Determine the [x, y] coordinate at the center of the cell enclosing the given text.  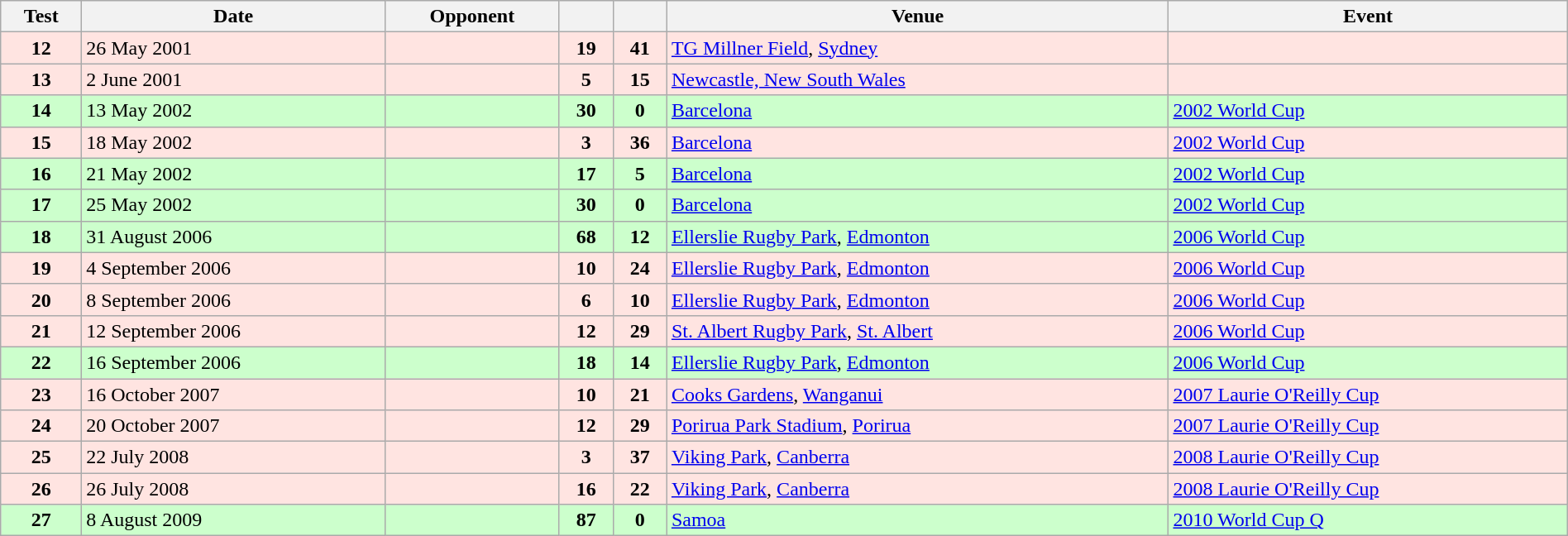
18 May 2002 [233, 142]
TG Millner Field, Sydney [918, 48]
23 [41, 395]
26 May 2001 [233, 48]
13 May 2002 [233, 111]
16 October 2007 [233, 395]
Test [41, 17]
36 [640, 142]
2 June 2001 [233, 79]
26 [41, 489]
St. Albert Rugby Park, St. Albert [918, 331]
26 July 2008 [233, 489]
16 September 2006 [233, 362]
41 [640, 48]
Newcastle, New South Wales [918, 79]
21 May 2002 [233, 174]
Cooks Gardens, Wanganui [918, 395]
20 [41, 299]
Venue [918, 17]
Opponent [471, 17]
8 August 2009 [233, 520]
37 [640, 457]
25 [41, 457]
8 September 2006 [233, 299]
13 [41, 79]
20 October 2007 [233, 426]
25 May 2002 [233, 205]
22 July 2008 [233, 457]
Date [233, 17]
68 [586, 237]
6 [586, 299]
31 August 2006 [233, 237]
Event [1368, 17]
4 September 2006 [233, 268]
12 September 2006 [233, 331]
Porirua Park Stadium, Porirua [918, 426]
Samoa [918, 520]
27 [41, 520]
2010 World Cup Q [1368, 520]
87 [586, 520]
